Scan for the cell matching the given text and deliver its (x, y) coordinate at center. 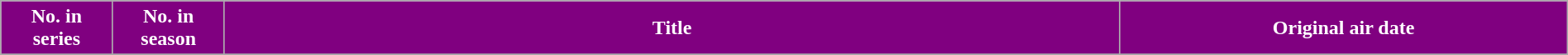
Original air date (1343, 28)
Title (672, 28)
No. inseries (56, 28)
No. inseason (169, 28)
